From the cell containing the given text, extract its center point as (X, Y) coordinate. 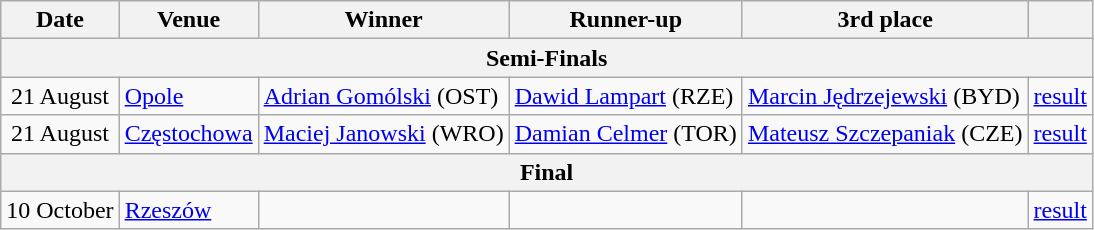
Maciej Janowski (WRO) (384, 134)
Winner (384, 20)
Opole (188, 96)
Runner-up (626, 20)
Częstochowa (188, 134)
3rd place (885, 20)
Semi-Finals (547, 58)
Final (547, 172)
Marcin Jędrzejewski (BYD) (885, 96)
10 October (60, 210)
Damian Celmer (TOR) (626, 134)
Adrian Gomólski (OST) (384, 96)
Dawid Lampart (RZE) (626, 96)
Venue (188, 20)
Mateusz Szczepaniak (CZE) (885, 134)
Date (60, 20)
Rzeszów (188, 210)
